Extract the (X, Y) coordinate from the center of the cell holding the provided text.  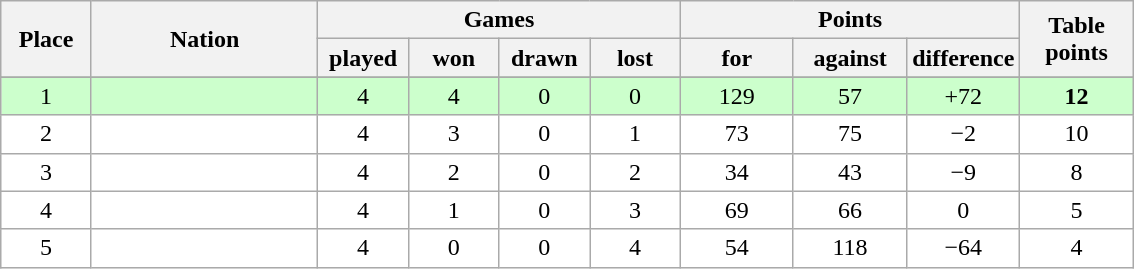
−64 (964, 248)
drawn (544, 58)
34 (736, 172)
−9 (964, 172)
69 (736, 210)
Games (499, 20)
73 (736, 134)
−2 (964, 134)
75 (850, 134)
Points (850, 20)
won (454, 58)
Tablepoints (1076, 39)
10 (1076, 134)
Nation (204, 39)
54 (736, 248)
difference (964, 58)
129 (736, 96)
8 (1076, 172)
Place (46, 39)
66 (850, 210)
played (364, 58)
+72 (964, 96)
57 (850, 96)
against (850, 58)
118 (850, 248)
for (736, 58)
12 (1076, 96)
43 (850, 172)
lost (636, 58)
